Identify which cell holds the provided text, then report its [X, Y] central coordinate. 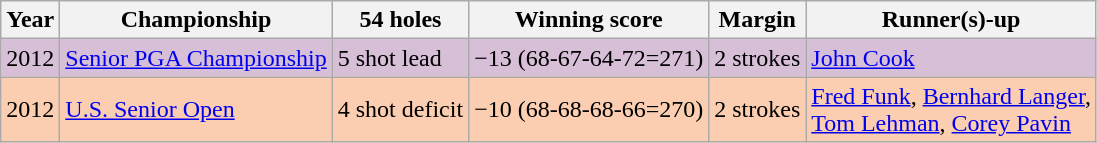
John Cook [952, 58]
Margin [758, 20]
4 shot deficit [400, 110]
−13 (68-67-64-72=271) [589, 58]
−10 (68-68-68-66=270) [589, 110]
54 holes [400, 20]
Fred Funk, Bernhard Langer, Tom Lehman, Corey Pavin [952, 110]
5 shot lead [400, 58]
Year [30, 20]
Senior PGA Championship [196, 58]
Winning score [589, 20]
Championship [196, 20]
U.S. Senior Open [196, 110]
Runner(s)-up [952, 20]
